Pinpoint the cell where the given text exists, returning its (X, Y) midpoint coordinate. 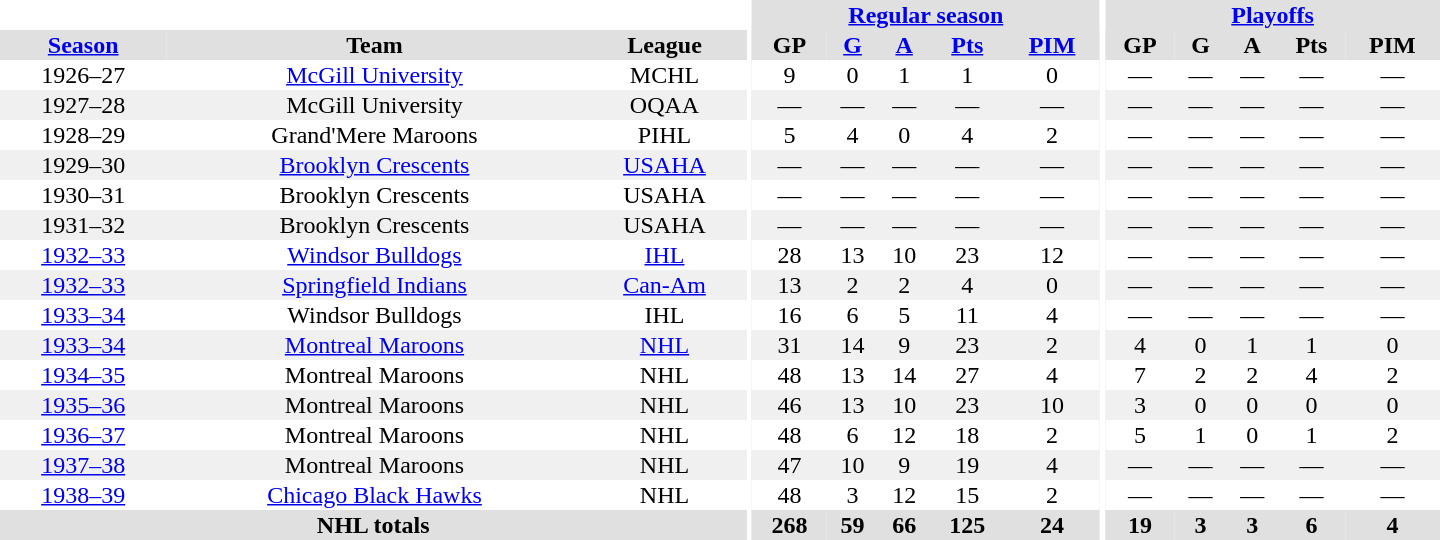
1934–35 (83, 375)
Grand'Mere Maroons (374, 135)
Team (374, 45)
7 (1140, 375)
18 (968, 435)
125 (968, 525)
1936–37 (83, 435)
59 (853, 525)
OQAA (665, 105)
Chicago Black Hawks (374, 495)
1938–39 (83, 495)
1935–36 (83, 405)
15 (968, 495)
28 (790, 255)
11 (968, 315)
46 (790, 405)
66 (904, 525)
27 (968, 375)
1930–31 (83, 195)
268 (790, 525)
1929–30 (83, 165)
1937–38 (83, 465)
24 (1052, 525)
16 (790, 315)
1928–29 (83, 135)
PIHL (665, 135)
Playoffs (1272, 15)
47 (790, 465)
1927–28 (83, 105)
1926–27 (83, 75)
31 (790, 345)
Can-Am (665, 285)
Season (83, 45)
1931–32 (83, 225)
NHL totals (373, 525)
Regular season (926, 15)
League (665, 45)
Springfield Indians (374, 285)
MCHL (665, 75)
